Provide the [X, Y] coordinate of the cell's center where the given text is located.  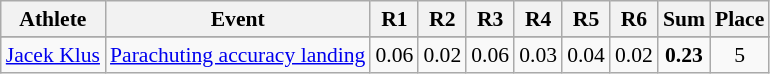
Place [740, 19]
R5 [586, 19]
0.23 [684, 55]
R6 [634, 19]
Event [238, 19]
0.03 [538, 55]
Athlete [53, 19]
R2 [442, 19]
5 [740, 55]
Sum [684, 19]
Parachuting accuracy landing [238, 55]
0.04 [586, 55]
R1 [394, 19]
Jacek Klus [53, 55]
R3 [490, 19]
R4 [538, 19]
